Scan for the cell matching the given text and deliver its (x, y) coordinate at center. 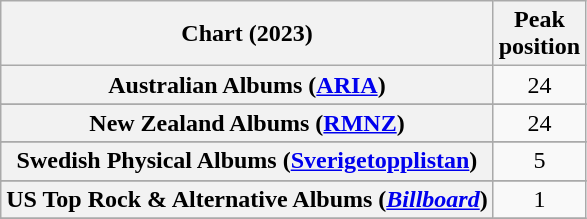
Peakposition (539, 34)
US Top Rock & Alternative Albums (Billboard) (247, 199)
Australian Albums (ARIA) (247, 85)
New Zealand Albums (RMNZ) (247, 123)
5 (539, 161)
1 (539, 199)
Chart (2023) (247, 34)
Swedish Physical Albums (Sverigetopplistan) (247, 161)
